Provide the [X, Y] coordinate of the cell's center where the given text is located.  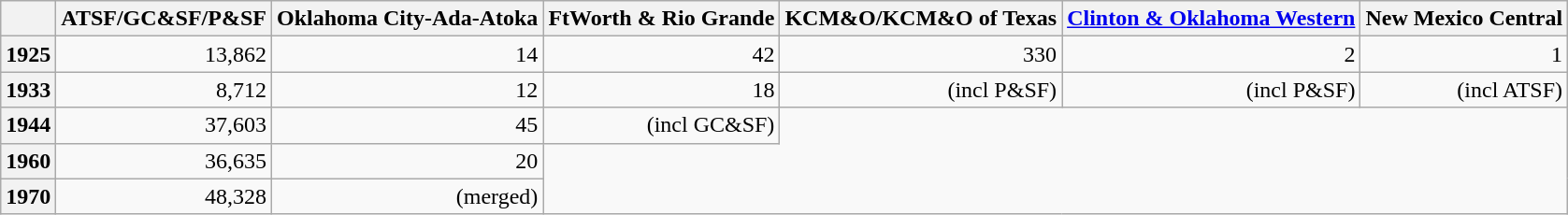
(merged) [407, 196]
37,603 [165, 125]
(incl ATSF) [1464, 90]
FtWorth & Rio Grande [662, 19]
Oklahoma City-Ada-Atoka [407, 19]
KCM&O/KCM&O of Texas [921, 19]
12 [407, 90]
330 [921, 54]
(incl GC&SF) [662, 125]
2 [1212, 54]
48,328 [165, 196]
8,712 [165, 90]
1970 [28, 196]
1944 [28, 125]
36,635 [165, 161]
20 [407, 161]
1925 [28, 54]
1960 [28, 161]
45 [407, 125]
13,862 [165, 54]
1933 [28, 90]
42 [662, 54]
Clinton & Oklahoma Western [1212, 19]
New Mexico Central [1464, 19]
14 [407, 54]
ATSF/GC&SF/P&SF [165, 19]
1 [1464, 54]
18 [662, 90]
